Return the (X, Y) coordinate for the center point of the cell that contains the specified text.  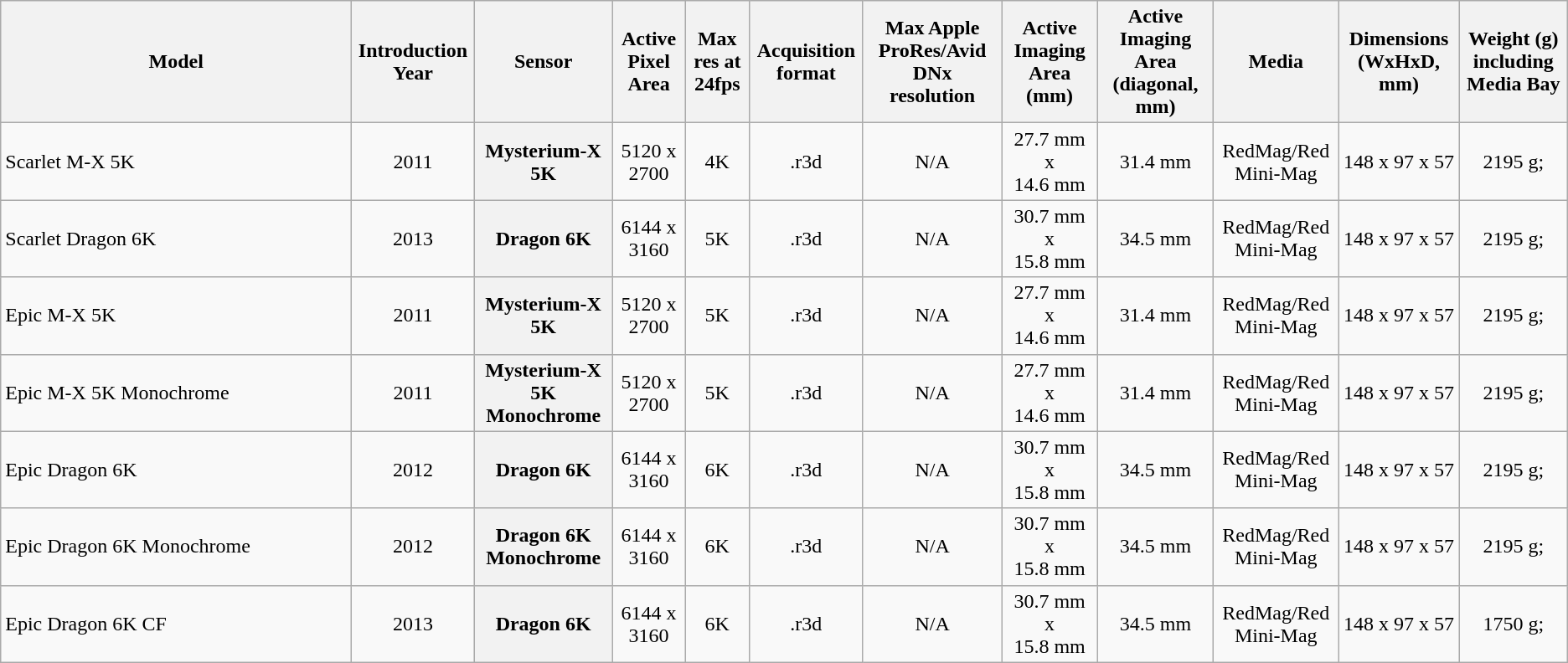
Epic Dragon 6K (176, 470)
Active Imaging Area (diagonal, mm) (1156, 62)
Model (176, 62)
Active Pixel Area (648, 62)
Scarlet Dragon 6K (176, 239)
4K (717, 162)
Media (1277, 62)
Dragon 6K Monochrome (543, 547)
Dimensions (WxHxD, mm) (1399, 62)
1750 g; (1513, 624)
Epic M-X 5K (176, 316)
Sensor (543, 62)
Max res at 24fps (717, 62)
Epic Dragon 6K Monochrome (176, 547)
Mysterium-X 5K Monochrome (543, 393)
Weight (g) including Media Bay (1513, 62)
Active Imaging Area (mm) (1050, 62)
Introduction Year (413, 62)
Epic Dragon 6K CF (176, 624)
Scarlet M-X 5K (176, 162)
Epic M-X 5K Monochrome (176, 393)
Max Apple ProRes/Avid DNx resolution (932, 62)
Acquisition format (807, 62)
